Scan for the cell matching the given text and deliver its (X, Y) coordinate at center. 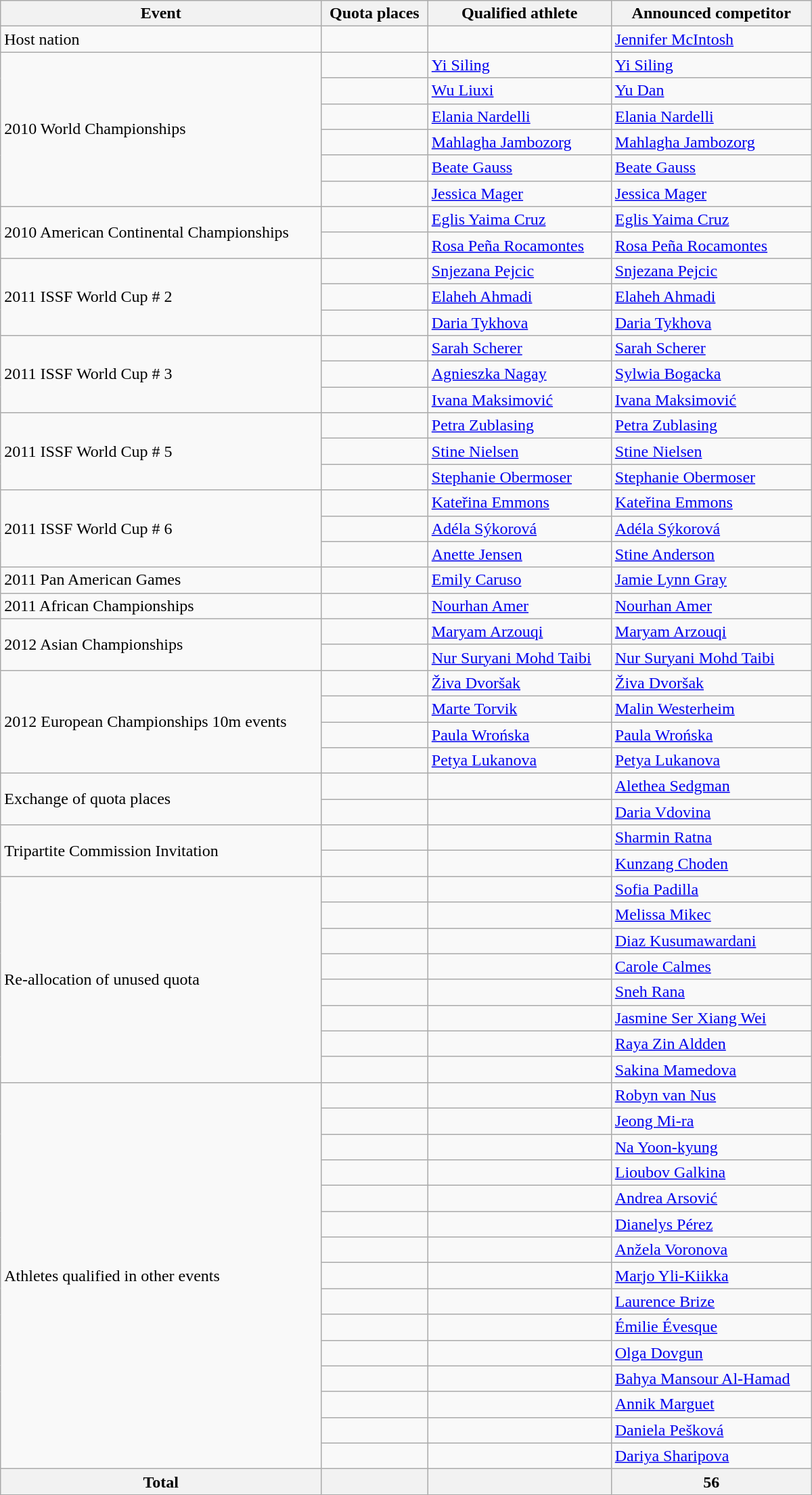
Anžela Voronova (711, 1250)
Total (161, 1481)
Daria Vdovina (711, 812)
Na Yoon-kyung (711, 1147)
Wu Liuxi (520, 91)
2012 European Championships 10m events (161, 721)
Agnieszka Nagay (520, 374)
Athletes qualified in other events (161, 1275)
Sofia Padilla (711, 889)
Quota places (375, 14)
Robyn van Nus (711, 1095)
Jennifer McIntosh (711, 39)
Carole Calmes (711, 966)
Bahya Mansour Al-Hamad (711, 1379)
Stine Anderson (711, 554)
Andrea Arsović (711, 1199)
Yu Dan (711, 91)
Lioubov Galkina (711, 1173)
Marjo Yli-Kiikka (711, 1276)
2011 ISSF World Cup # 3 (161, 374)
56 (711, 1481)
Marte Torvik (520, 709)
2010 World Championships (161, 129)
Malin Westerheim (711, 709)
Dariya Sharipova (711, 1456)
Emily Caruso (520, 580)
Raya Zin Aldden (711, 1044)
Event (161, 14)
Host nation (161, 39)
Sneh Rana (711, 992)
2011 ISSF World Cup # 6 (161, 529)
2011 African Championships (161, 606)
Jeong Mi-ra (711, 1121)
Diaz Kusumawardani (711, 941)
2011 ISSF World Cup # 2 (161, 296)
Jasmine Ser Xiang Wei (711, 1018)
Announced competitor (711, 14)
Olga Dovgun (711, 1353)
Re-allocation of unused quota (161, 979)
Sakina Mamedova (711, 1069)
Alethea Sedgman (711, 786)
Sylwia Bogacka (711, 374)
Émilie Évesque (711, 1327)
Qualified athlete (520, 14)
2012 Asian Championships (161, 644)
Dianelys Pérez (711, 1224)
Jamie Lynn Gray (711, 580)
Melissa Mikec (711, 915)
Annik Marguet (711, 1404)
Tripartite Commission Invitation (161, 851)
2011 ISSF World Cup # 5 (161, 451)
Daniela Pešková (711, 1430)
2011 Pan American Games (161, 580)
Kunzang Choden (711, 864)
2010 American Continental Championships (161, 232)
Sharmin Ratna (711, 838)
Laurence Brize (711, 1301)
Anette Jensen (520, 554)
Exchange of quota places (161, 799)
